From the cell containing the given text, extract its center point as (X, Y) coordinate. 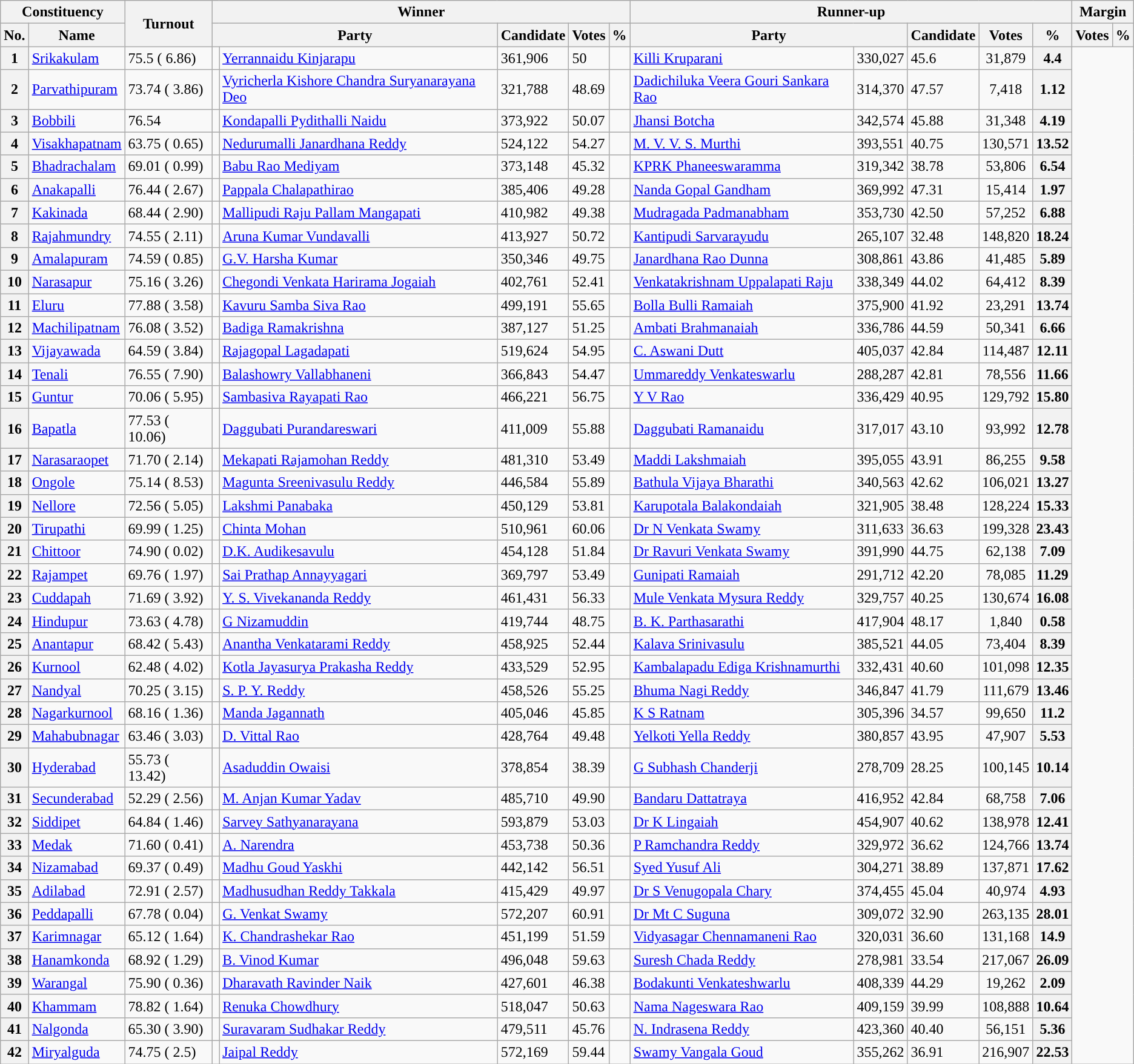
454,128 (533, 552)
31 (15, 799)
65.30 ( 3.90) (168, 1029)
49.75 (589, 259)
39.99 (943, 1006)
13.46 (1053, 690)
19 (15, 506)
40.60 (943, 667)
466,221 (533, 397)
64.84 ( 1.46) (168, 822)
28 (15, 713)
314,370 (881, 90)
23 (15, 598)
14 (15, 374)
Sarvey Sathyanarayana (359, 822)
P Ramchandra Reddy (741, 845)
353,730 (881, 213)
39 (15, 983)
Runner-up (851, 12)
26.09 (1053, 960)
74.59 ( 0.85) (168, 259)
69.37 ( 0.49) (168, 868)
Machilipatnam (76, 328)
63.46 ( 3.03) (168, 736)
Mule Venkata Mysura Reddy (741, 598)
332,431 (881, 667)
42.50 (943, 213)
49.28 (589, 190)
336,786 (881, 328)
Mallipudi Raju Pallam Mangapati (359, 213)
60.91 (589, 914)
55.89 (589, 483)
Hyderabad (76, 768)
43.91 (943, 460)
391,990 (881, 552)
Dr S Venugopala Chary (741, 891)
Mahabubnagar (76, 736)
7,418 (1006, 90)
346,847 (881, 690)
74.90 ( 0.02) (168, 552)
320,031 (881, 937)
47.31 (943, 190)
Nanda Gopal Gandham (741, 190)
Anantha Venkatarami Reddy (359, 644)
47,907 (1006, 736)
Constituency (63, 12)
38.78 (943, 167)
433,529 (533, 667)
409,159 (881, 1006)
Pappala Chalapathirao (359, 190)
Bolla Bulli Ramaiah (741, 305)
40.40 (943, 1029)
8 (15, 236)
62.48 ( 4.02) (168, 667)
40.95 (943, 397)
479,511 (533, 1029)
17.62 (1053, 868)
Rajagopal Lagadapati (359, 351)
Kondapalli Pydithalli Naidu (359, 121)
63.75 ( 0.65) (168, 144)
78.82 ( 1.64) (168, 1006)
5.89 (1053, 259)
73,404 (1006, 644)
4.19 (1053, 121)
Daggubati Purandareswari (359, 429)
461,431 (533, 598)
Rajahmundry (76, 236)
77.53 ( 10.06) (168, 429)
36.62 (943, 845)
518,047 (533, 1006)
40 (15, 1006)
43.86 (943, 259)
446,584 (533, 483)
56.51 (589, 868)
54.47 (589, 374)
G Subhash Chanderji (741, 768)
Y. S. Vivekananda Reddy (359, 598)
93,992 (1006, 429)
593,879 (533, 822)
Narasaraopet (76, 460)
Karimnagar (76, 937)
70.25 ( 3.15) (168, 690)
Madhu Goud Yaskhi (359, 868)
21 (15, 552)
265,107 (881, 236)
22.53 (1053, 1052)
74.75 ( 2.5) (168, 1052)
311,633 (881, 529)
42.81 (943, 374)
23,291 (1006, 305)
Adilabad (76, 891)
7 (15, 213)
71.60 ( 0.41) (168, 845)
Nalgonda (76, 1029)
Yelkoti Yella Reddy (741, 736)
45.32 (589, 167)
393,551 (881, 144)
44.59 (943, 328)
408,339 (881, 983)
428,764 (533, 736)
41.79 (943, 690)
42 (15, 1052)
4.4 (1053, 58)
C. Aswani Dutt (741, 351)
413,927 (533, 236)
56.33 (589, 598)
Bodakunti Venkateshwarlu (741, 983)
Balashowry Vallabhaneni (359, 374)
50,341 (1006, 328)
Jhansi Botcha (741, 121)
60.06 (589, 529)
6 (15, 190)
Kalava Srinivasulu (741, 644)
Margin (1102, 12)
44.29 (943, 983)
Tenali (76, 374)
572,169 (533, 1052)
26 (15, 667)
317,017 (881, 429)
20 (15, 529)
27 (15, 690)
111,679 (1006, 690)
Sai Prathap Annayyagari (359, 575)
Aruna Kumar Vundavalli (359, 236)
13 (15, 351)
1.97 (1053, 190)
129,792 (1006, 397)
Kurnool (76, 667)
378,854 (533, 768)
55.73 ( 13.42) (168, 768)
Tirupathi (76, 529)
304,271 (881, 868)
64.59 ( 3.84) (168, 351)
68.44 ( 2.90) (168, 213)
Syed Yusuf Ali (741, 868)
50.72 (589, 236)
Nagarkurnool (76, 713)
12.35 (1053, 667)
Nizamabad (76, 868)
38.89 (943, 868)
Srikakulam (76, 58)
5.53 (1053, 736)
45.76 (589, 1029)
321,905 (881, 506)
59.44 (589, 1052)
Bhuma Nagi Reddy (741, 690)
50 (589, 58)
Maddi Lakshmaiah (741, 460)
Bathula Vijaya Bharathi (741, 483)
405,046 (533, 713)
Renuka Chowdhury (359, 1006)
Visakhapatnam (76, 144)
52.29 ( 2.56) (168, 799)
33 (15, 845)
32.48 (943, 236)
Badiga Ramakrishna (359, 328)
34.57 (943, 713)
Chegondi Venkata Harirama Jogaiah (359, 282)
14.9 (1053, 937)
417,904 (881, 621)
496,048 (533, 960)
68.92 ( 1.29) (168, 960)
Nellore (76, 506)
Nedurumalli Janardhana Reddy (359, 144)
148,820 (1006, 236)
69.01 ( 0.99) (168, 167)
69.76 ( 1.97) (168, 575)
54.95 (589, 351)
D. Vittal Rao (359, 736)
43.10 (943, 429)
369,992 (881, 190)
6.66 (1053, 328)
Babu Rao Mediyam (359, 167)
Miryalguda (76, 1052)
57,252 (1006, 213)
485,710 (533, 799)
402,761 (533, 282)
510,961 (533, 529)
499,191 (533, 305)
28.01 (1053, 914)
71.70 ( 2.14) (168, 460)
68.16 ( 1.36) (168, 713)
2 (15, 90)
Kotla Jayasurya Prakasha Reddy (359, 667)
Peddapalli (76, 914)
55.25 (589, 690)
7.09 (1053, 552)
340,563 (881, 483)
Medak (76, 845)
458,526 (533, 690)
263,135 (1006, 914)
Kantipudi Sarvarayudu (741, 236)
42.62 (943, 483)
Ummareddy Venkateswarlu (741, 374)
54.27 (589, 144)
53.81 (589, 506)
B. Vinod Kumar (359, 960)
No. (15, 35)
22 (15, 575)
11.2 (1053, 713)
D.K. Audikesavulu (359, 552)
Vijayawada (76, 351)
35 (15, 891)
15 (15, 397)
366,843 (533, 374)
K S Ratnam (741, 713)
44.05 (943, 644)
15,414 (1006, 190)
44.02 (943, 282)
36 (15, 914)
65.12 ( 1.64) (168, 937)
40,974 (1006, 891)
36.60 (943, 937)
43.95 (943, 736)
Y V Rao (741, 397)
395,055 (881, 460)
59.63 (589, 960)
385,406 (533, 190)
Hanamkonda (76, 960)
Madhusudhan Reddy Takkala (359, 891)
18 (15, 483)
49.90 (589, 799)
11.29 (1053, 575)
0.58 (1053, 621)
427,601 (533, 983)
32.90 (943, 914)
Narasapur (76, 282)
Suravaram Sudhakar Reddy (359, 1029)
56,151 (1006, 1029)
74.55 ( 2.11) (168, 236)
KPRK Phaneeswaramma (741, 167)
106,021 (1006, 483)
77.88 ( 3.58) (168, 305)
G. Venkat Swamy (359, 914)
373,922 (533, 121)
387,127 (533, 328)
Siddipet (76, 822)
46.38 (589, 983)
416,952 (881, 799)
100,145 (1006, 768)
572,207 (533, 914)
101,098 (1006, 667)
Anakapalli (76, 190)
442,142 (533, 868)
519,624 (533, 351)
375,900 (881, 305)
Bandaru Dattatraya (741, 799)
309,072 (881, 914)
Rajampet (76, 575)
Anantapur (76, 644)
24 (15, 621)
68.42 ( 5.43) (168, 644)
75.5 ( 6.86) (168, 58)
73.63 ( 4.78) (168, 621)
Dadichiluka Veera Gouri Sankara Rao (741, 90)
48.75 (589, 621)
M. V. V. S. Murthi (741, 144)
Sambasiva Rayapati Rao (359, 397)
51.84 (589, 552)
380,857 (881, 736)
Dr N Venkata Swamy (741, 529)
450,129 (533, 506)
53,806 (1006, 167)
51.25 (589, 328)
33.54 (943, 960)
124,766 (1006, 845)
5.36 (1053, 1029)
45.04 (943, 891)
Swamy Vangala Goud (741, 1052)
25 (15, 644)
36.91 (943, 1052)
453,738 (533, 845)
67.78 ( 0.04) (168, 914)
Suresh Chada Reddy (741, 960)
13.52 (1053, 144)
Secunderabad (76, 799)
38.48 (943, 506)
44.75 (943, 552)
76.08 ( 3.52) (168, 328)
411,009 (533, 429)
361,906 (533, 58)
29 (15, 736)
329,972 (881, 845)
55.65 (589, 305)
50.36 (589, 845)
31,348 (1006, 121)
Daggubati Ramanaidu (741, 429)
374,455 (881, 891)
130,674 (1006, 598)
34 (15, 868)
64,412 (1006, 282)
G.V. Harsha Kumar (359, 259)
62,138 (1006, 552)
2.09 (1053, 983)
288,287 (881, 374)
350,346 (533, 259)
423,360 (881, 1029)
Bhadrachalam (76, 167)
40.25 (943, 598)
72.56 ( 5.05) (168, 506)
128,224 (1006, 506)
12.78 (1053, 429)
75.90 ( 0.36) (168, 983)
78,085 (1006, 575)
369,797 (533, 575)
454,907 (881, 822)
16 (15, 429)
Guntur (76, 397)
38 (15, 960)
114,487 (1006, 351)
18.24 (1053, 236)
36.63 (943, 529)
99,650 (1006, 713)
40.75 (943, 144)
12.11 (1053, 351)
10.64 (1053, 1006)
373,148 (533, 167)
49.48 (589, 736)
Manda Jagannath (359, 713)
M. Anjan Kumar Yadav (359, 799)
481,310 (533, 460)
Name (76, 35)
1.12 (1053, 90)
48.69 (589, 90)
15.33 (1053, 506)
10 (15, 282)
12 (15, 328)
355,262 (881, 1052)
9.58 (1053, 460)
Vyricherla Kishore Chandra Suryanarayana Deo (359, 90)
Dr K Lingaiah (741, 822)
76.55 ( 7.90) (168, 374)
52.95 (589, 667)
Gunipati Ramaiah (741, 575)
56.75 (589, 397)
Dharavath Ravinder Naik (359, 983)
Bapatla (76, 429)
15.80 (1053, 397)
16.08 (1053, 598)
45.85 (589, 713)
55.88 (589, 429)
Lakshmi Panabaka (359, 506)
48.17 (943, 621)
11.66 (1053, 374)
138,978 (1006, 822)
75.14 ( 8.53) (168, 483)
10.14 (1053, 768)
524,122 (533, 144)
1 (15, 58)
415,429 (533, 891)
1,840 (1006, 621)
23.43 (1053, 529)
86,255 (1006, 460)
Ambati Brahmanaiah (741, 328)
199,328 (1006, 529)
75.16 ( 3.26) (168, 282)
Kavuru Samba Siva Rao (359, 305)
6.88 (1053, 213)
50.07 (589, 121)
Chinta Mohan (359, 529)
419,744 (533, 621)
Chittoor (76, 552)
Jaipal Reddy (359, 1052)
Hindupur (76, 621)
72.91 ( 2.57) (168, 891)
17 (15, 460)
73.74 ( 3.86) (168, 90)
3 (15, 121)
Bobbili (76, 121)
47.57 (943, 90)
45.6 (943, 58)
405,037 (881, 351)
Kakinada (76, 213)
130,571 (1006, 144)
69.99 ( 1.25) (168, 529)
45.88 (943, 121)
278,981 (881, 960)
216,907 (1006, 1052)
70.06 ( 5.95) (168, 397)
53.03 (589, 822)
Parvathipuram (76, 90)
Dr Ravuri Venkata Swamy (741, 552)
78,556 (1006, 374)
Nandyal (76, 690)
B. K. Parthasarathi (741, 621)
68,758 (1006, 799)
6.54 (1053, 167)
76.54 (168, 121)
19,262 (1006, 983)
410,982 (533, 213)
Khammam (76, 1006)
338,349 (881, 282)
Dr Mt C Suguna (741, 914)
4.93 (1053, 891)
Warangal (76, 983)
385,521 (881, 644)
71.69 ( 3.92) (168, 598)
37 (15, 937)
76.44 ( 2.67) (168, 190)
278,709 (881, 768)
38.39 (589, 768)
Turnout (168, 24)
Winner (422, 12)
Cuddapah (76, 598)
Yerrannaidu Kinjarapu (359, 58)
S. P. Y. Reddy (359, 690)
52.44 (589, 644)
Venkatakrishnam Uppalapati Raju (741, 282)
Killi Kruparani (741, 58)
Nama Nageswara Rao (741, 1006)
Asaduddin Owaisi (359, 768)
Janardhana Rao Dunna (741, 259)
305,396 (881, 713)
42.20 (943, 575)
137,871 (1006, 868)
Magunta Sreenivasulu Reddy (359, 483)
458,925 (533, 644)
Eluru (76, 305)
Mekapati Rajamohan Reddy (359, 460)
41 (15, 1029)
A. Narendra (359, 845)
5 (15, 167)
291,712 (881, 575)
40.62 (943, 822)
30 (15, 768)
51.59 (589, 937)
52.41 (589, 282)
319,342 (881, 167)
9 (15, 259)
31,879 (1006, 58)
329,757 (881, 598)
49.97 (589, 891)
Kambalapadu Ediga Krishnamurthi (741, 667)
217,067 (1006, 960)
330,027 (881, 58)
4 (15, 144)
Mudragada Padmanabham (741, 213)
41.92 (943, 305)
Ongole (76, 483)
12.41 (1053, 822)
50.63 (589, 1006)
336,429 (881, 397)
321,788 (533, 90)
32 (15, 822)
Karupotala Balakondaiah (741, 506)
342,574 (881, 121)
K. Chandrashekar Rao (359, 937)
131,168 (1006, 937)
451,199 (533, 937)
41,485 (1006, 259)
13.27 (1053, 483)
Amalapuram (76, 259)
108,888 (1006, 1006)
11 (15, 305)
N. Indrasena Reddy (741, 1029)
Vidyasagar Chennamaneni Rao (741, 937)
28.25 (943, 768)
7.06 (1053, 799)
G Nizamuddin (359, 621)
49.38 (589, 213)
308,861 (881, 259)
